Capture the cell that displays the provided text and extract its (X, Y) central coordinate. 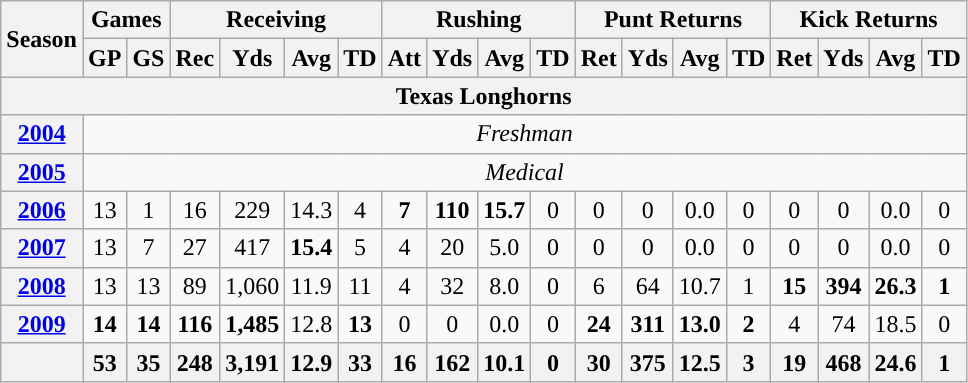
24.6 (896, 362)
2 (748, 324)
162 (452, 362)
11 (360, 286)
Season (42, 39)
116 (195, 324)
74 (844, 324)
10.7 (700, 286)
2006 (42, 210)
26.3 (896, 286)
GS (148, 58)
GP (104, 58)
30 (598, 362)
13.0 (700, 324)
Kick Returns (869, 20)
Rushing (478, 20)
19 (794, 362)
Freshman (524, 134)
27 (195, 248)
Receiving (276, 20)
394 (844, 286)
12.9 (312, 362)
12.5 (700, 362)
Games (126, 20)
311 (648, 324)
6 (598, 286)
248 (195, 362)
Medical (524, 172)
3,191 (252, 362)
Punt Returns (673, 20)
20 (452, 248)
229 (252, 210)
24 (598, 324)
2005 (42, 172)
Att (404, 58)
35 (148, 362)
417 (252, 248)
2004 (42, 134)
Texas Longhorns (484, 96)
53 (104, 362)
33 (360, 362)
18.5 (896, 324)
Rec (195, 58)
89 (195, 286)
12.8 (312, 324)
5 (360, 248)
2007 (42, 248)
15 (794, 286)
5.0 (504, 248)
11.9 (312, 286)
2008 (42, 286)
8.0 (504, 286)
64 (648, 286)
15.4 (312, 248)
3 (748, 362)
110 (452, 210)
468 (844, 362)
2009 (42, 324)
32 (452, 286)
14.3 (312, 210)
10.1 (504, 362)
1,485 (252, 324)
375 (648, 362)
1,060 (252, 286)
15.7 (504, 210)
